Find where the given text appears and provide that cell's center as [x, y] coordinate. 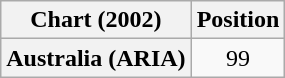
Position [238, 20]
Chart (2002) [96, 20]
99 [238, 58]
Australia (ARIA) [96, 58]
